Search for the cell housing the specified text and yield its (x, y) center coordinate. 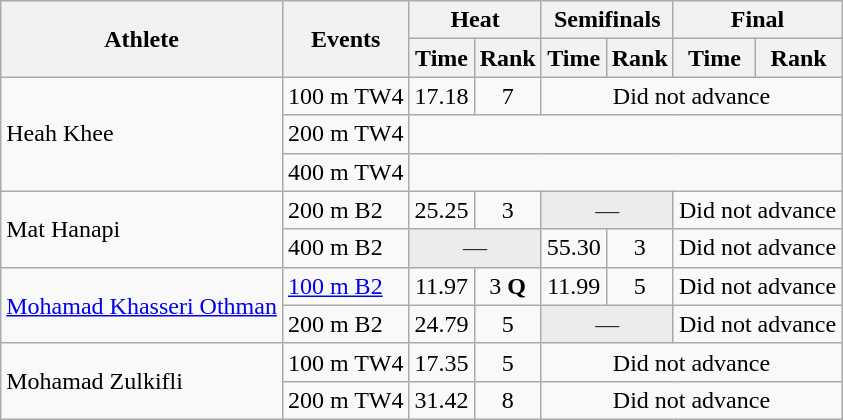
8 (508, 400)
Events (346, 39)
55.30 (574, 248)
Semifinals (607, 20)
31.42 (442, 400)
3 Q (508, 286)
Heat (475, 20)
11.97 (442, 286)
25.25 (442, 210)
7 (508, 96)
Mohamad Khasseri Othman (142, 305)
400 m B2 (346, 248)
100 m B2 (346, 286)
Mohamad Zulkifli (142, 381)
Mat Hanapi (142, 229)
400 m TW4 (346, 172)
24.79 (442, 324)
Heah Khee (142, 134)
11.99 (574, 286)
17.35 (442, 362)
Final (757, 20)
Athlete (142, 39)
17.18 (442, 96)
